Detect which cell encompasses the target text, then output its [x, y] center coordinate. 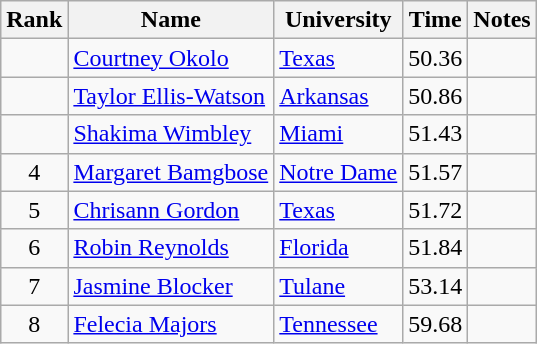
Margaret Bamgbose [171, 172]
50.36 [436, 58]
7 [34, 286]
51.43 [436, 134]
Miami [338, 134]
Robin Reynolds [171, 248]
Notre Dame [338, 172]
4 [34, 172]
Notes [502, 20]
50.86 [436, 96]
59.68 [436, 324]
Time [436, 20]
5 [34, 210]
Taylor Ellis-Watson [171, 96]
Name [171, 20]
Shakima Wimbley [171, 134]
Felecia Majors [171, 324]
6 [34, 248]
51.84 [436, 248]
Tennessee [338, 324]
Rank [34, 20]
8 [34, 324]
51.57 [436, 172]
Jasmine Blocker [171, 286]
Florida [338, 248]
Courtney Okolo [171, 58]
51.72 [436, 210]
Chrisann Gordon [171, 210]
Arkansas [338, 96]
University [338, 20]
Tulane [338, 286]
53.14 [436, 286]
